Return [X, Y] of the center of cell containing provided text 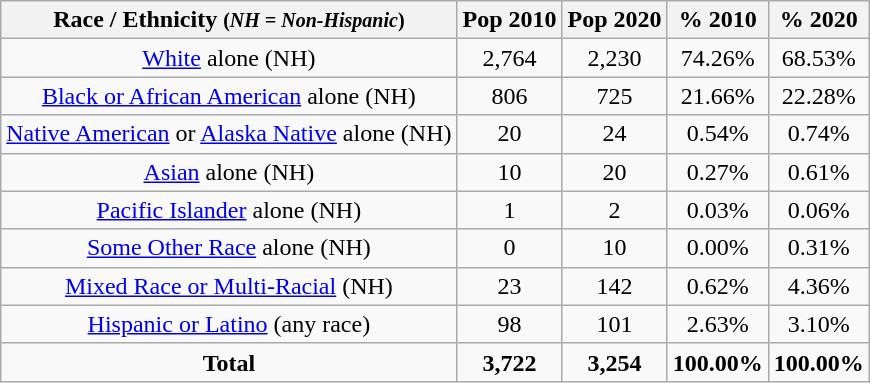
142 [614, 286]
% 2010 [718, 20]
806 [510, 96]
3,254 [614, 362]
22.28% [818, 96]
0.03% [718, 210]
Black or African American alone (NH) [229, 96]
0.00% [718, 248]
23 [510, 286]
3.10% [818, 324]
68.53% [818, 58]
0.31% [818, 248]
Mixed Race or Multi-Racial (NH) [229, 286]
0.27% [718, 172]
24 [614, 134]
3,722 [510, 362]
98 [510, 324]
0.62% [718, 286]
21.66% [718, 96]
0.06% [818, 210]
Pop 2010 [510, 20]
2.63% [718, 324]
Race / Ethnicity (NH = Non-Hispanic) [229, 20]
2,764 [510, 58]
74.26% [718, 58]
0 [510, 248]
Native American or Alaska Native alone (NH) [229, 134]
White alone (NH) [229, 58]
1 [510, 210]
0.61% [818, 172]
Asian alone (NH) [229, 172]
4.36% [818, 286]
Pop 2020 [614, 20]
Total [229, 362]
Pacific Islander alone (NH) [229, 210]
725 [614, 96]
Some Other Race alone (NH) [229, 248]
2 [614, 210]
Hispanic or Latino (any race) [229, 324]
2,230 [614, 58]
0.74% [818, 134]
101 [614, 324]
0.54% [718, 134]
% 2020 [818, 20]
